Identify which cell holds the provided text, then report its [x, y] central coordinate. 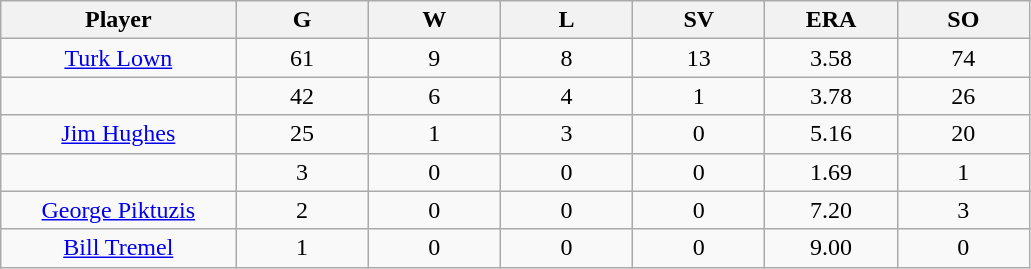
Turk Lown [118, 58]
W [434, 20]
SV [699, 20]
7.20 [831, 210]
5.16 [831, 134]
3.78 [831, 96]
8 [566, 58]
9.00 [831, 248]
2 [302, 210]
3.58 [831, 58]
42 [302, 96]
G [302, 20]
20 [963, 134]
74 [963, 58]
Bill Tremel [118, 248]
Player [118, 20]
26 [963, 96]
ERA [831, 20]
4 [566, 96]
13 [699, 58]
Jim Hughes [118, 134]
1.69 [831, 172]
L [566, 20]
George Piktuzis [118, 210]
61 [302, 58]
9 [434, 58]
25 [302, 134]
SO [963, 20]
6 [434, 96]
